Pinpoint the cell where the given text exists, returning its [x, y] midpoint coordinate. 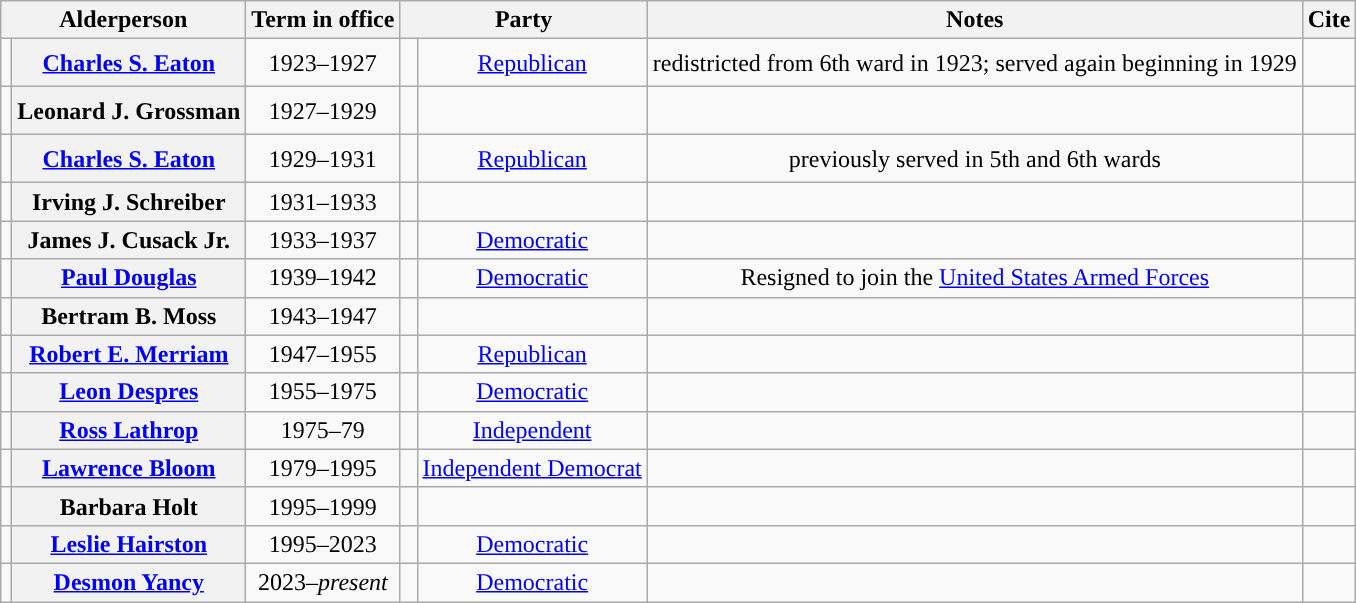
1939–1942 [323, 278]
1933–1937 [323, 240]
Alderperson [124, 20]
Leonard J. Grossman [129, 111]
Notes [974, 20]
Term in office [323, 20]
1995–1999 [323, 506]
Desmon Yancy [129, 582]
2023–present [323, 582]
Irving J. Schreiber [129, 202]
1929–1931 [323, 159]
Party [524, 20]
1979–1995 [323, 468]
1927–1929 [323, 111]
Leslie Hairston [129, 544]
Resigned to join the United States Armed Forces [974, 278]
Independent Democrat [532, 468]
previously served in 5th and 6th wards [974, 159]
1943–1947 [323, 316]
redistricted from 6th ward in 1923; served again beginning in 1929 [974, 63]
James J. Cusack Jr. [129, 240]
Cite [1329, 20]
Bertram B. Moss [129, 316]
1923–1927 [323, 63]
1947–1955 [323, 354]
Independent [532, 430]
1975–79 [323, 430]
Ross Lathrop [129, 430]
Barbara Holt [129, 506]
Lawrence Bloom [129, 468]
1995–2023 [323, 544]
Robert E. Merriam [129, 354]
1931–1933 [323, 202]
1955–1975 [323, 392]
Leon Despres [129, 392]
Paul Douglas [129, 278]
